Extract the (x, y) coordinate from the center of the cell holding the provided text.  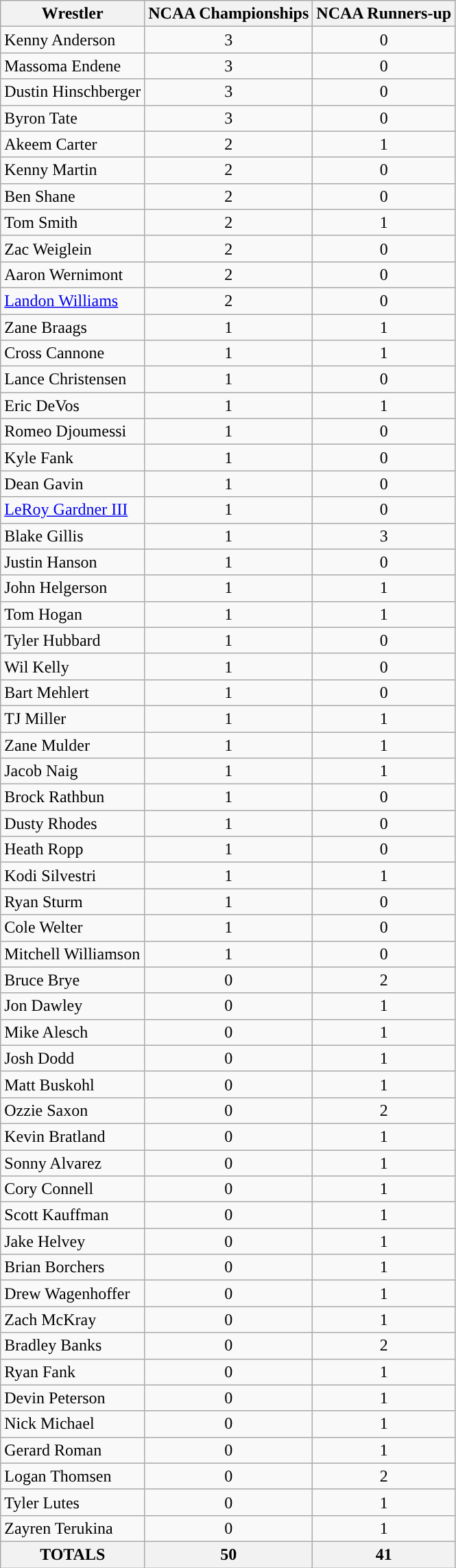
Brock Rathbun (73, 797)
Wrestler (73, 14)
Eric DeVos (73, 406)
Dustin Hinschberger (73, 92)
Jacob Naig (73, 771)
LeRoy Gardner III (73, 510)
Drew Wagenhoffer (73, 1294)
Dean Gavin (73, 484)
Josh Dodd (73, 1058)
Bart Mehlert (73, 692)
Logan Thomsen (73, 1476)
Scott Kauffman (73, 1215)
Tyler Hubbard (73, 640)
Wil Kelly (73, 666)
Ozzie Saxon (73, 1110)
Kyle Fank (73, 458)
Gerard Roman (73, 1450)
Massoma Endene (73, 66)
41 (384, 1554)
John Helgerson (73, 588)
NCAA Championships (229, 14)
Nick Michael (73, 1424)
Sonny Alvarez (73, 1163)
Akeem Carter (73, 144)
Zane Mulder (73, 745)
Mike Alesch (73, 1032)
Cory Connell (73, 1189)
TJ Miller (73, 718)
Devin Peterson (73, 1398)
Dusty Rhodes (73, 823)
Jon Dawley (73, 1006)
Zayren Terukina (73, 1528)
Jake Helvey (73, 1241)
Brian Borchers (73, 1267)
Lance Christensen (73, 379)
Zac Weiglein (73, 248)
Kodi Silvestri (73, 876)
Kevin Bratland (73, 1136)
Romeo Djoumessi (73, 432)
Zach McKray (73, 1320)
Heath Ropp (73, 850)
Ryan Sturm (73, 902)
50 (229, 1554)
NCAA Runners-up (384, 14)
Matt Buskohl (73, 1084)
Bruce Brye (73, 980)
Mitchell Williamson (73, 954)
Byron Tate (73, 118)
Zane Braags (73, 327)
Cole Welter (73, 928)
Tom Hogan (73, 614)
Ben Shane (73, 196)
Kenny Martin (73, 170)
Cross Cannone (73, 353)
Ryan Fank (73, 1372)
Bradley Banks (73, 1346)
Tyler Lutes (73, 1502)
Aaron Wernimont (73, 274)
Landon Williams (73, 301)
Kenny Anderson (73, 40)
Tom Smith (73, 222)
Blake Gillis (73, 536)
TOTALS (73, 1554)
Justin Hanson (73, 562)
